Detect which cell encompasses the target text, then output its (x, y) center coordinate. 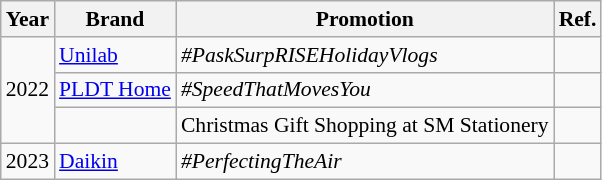
PLDT Home (115, 90)
#SpeedThatMovesYou (365, 90)
Brand (115, 19)
#PaskSurpRISEHolidayVlogs (365, 55)
Christmas Gift Shopping at SM Stationery (365, 126)
#PerfectingTheAir (365, 162)
Promotion (365, 19)
2022 (28, 90)
Year (28, 19)
2023 (28, 162)
Ref. (578, 19)
Unilab (115, 55)
Daikin (115, 162)
